Return (x, y) of the center of cell containing provided text 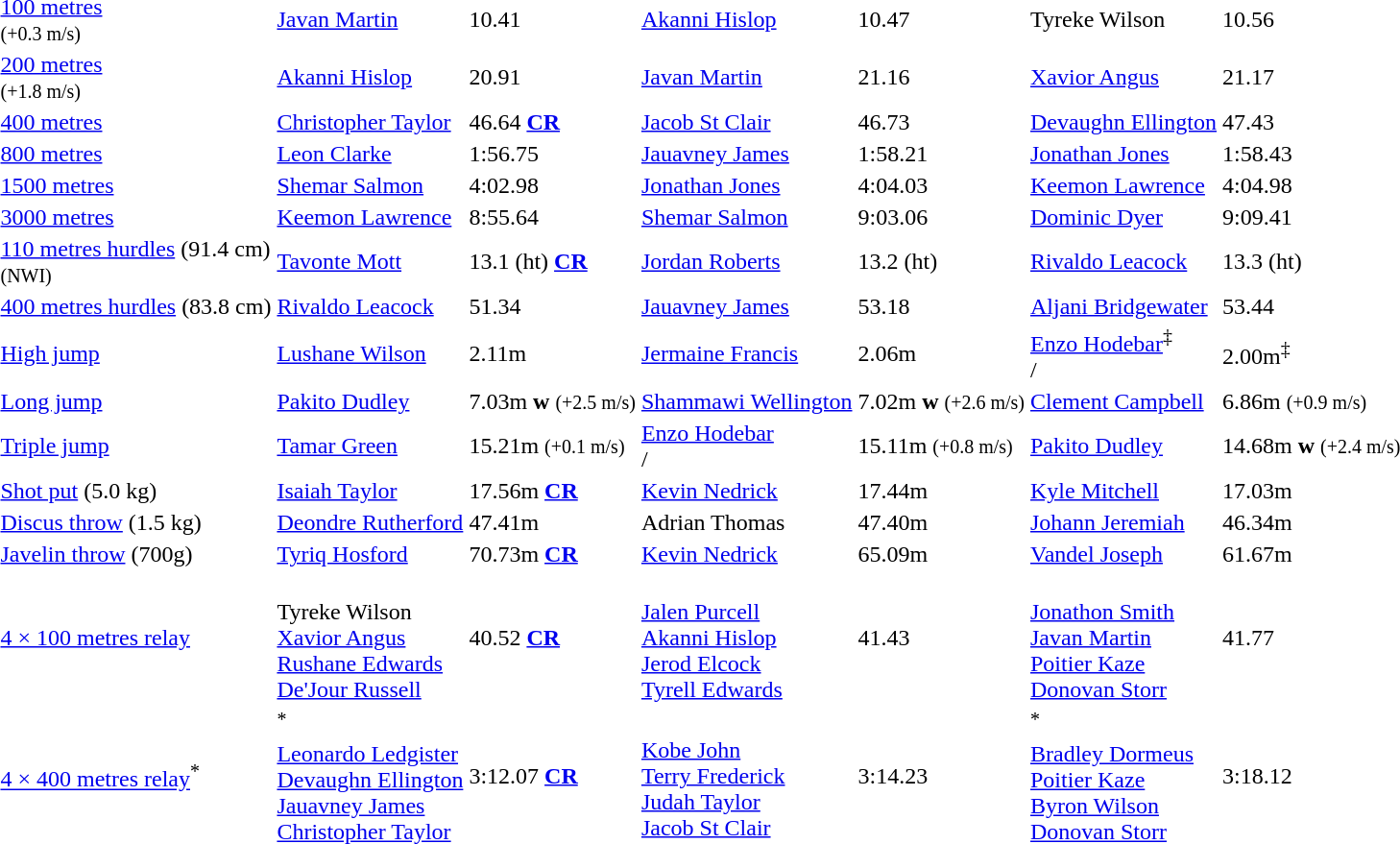
41.43 (941, 638)
2.11m (553, 353)
Jalen PurcellAkanni HislopJerod ElcockTyrell Edwards (747, 638)
Tamar Green (371, 446)
15.21m (+0.1 m/s) (553, 446)
20.91 (553, 77)
1:58.21 (941, 154)
Enzo Hodebar / (747, 446)
Dominic Dyer (1123, 217)
7.03m w (+2.5 m/s) (553, 401)
Christopher Taylor (371, 122)
47.41m (553, 522)
15.11m (+0.8 m/s) (941, 446)
Aljani Bridgewater (1123, 306)
13.2 (ht) (941, 261)
Javan Martin (747, 77)
8:55.64 (553, 217)
Devaughn Ellington (1123, 122)
Shammawi Wellington (747, 401)
Akanni Hislop (371, 77)
Jonathon SmithJavan MartinPoitier KazeDonovan Storr (1123, 638)
Adrian Thomas (747, 522)
47.40m (941, 522)
53.18 (941, 306)
46.64 CR (553, 122)
4:04.03 (941, 185)
Deondre Rutherford (371, 522)
Jermaine Francis (747, 353)
46.73 (941, 122)
Tyreke WilsonXavior AngusRushane EdwardsDe'Jour Russell (371, 638)
4:02.98 (553, 185)
40.52 CR (553, 638)
65.09m (941, 554)
Clement Campbell (1123, 401)
Vandel Joseph (1123, 554)
Tavonte Mott (371, 261)
Xavior Angus (1123, 77)
Lushane Wilson (371, 353)
17.44m (941, 491)
9:03.06 (941, 217)
13.1 (ht) CR (553, 261)
Johann Jeremiah (1123, 522)
2.06m (941, 353)
70.73m CR (553, 554)
17.56m CR (553, 491)
Leon Clarke (371, 154)
Isaiah Taylor (371, 491)
Tyriq Hosford (371, 554)
51.34 (553, 306)
Jordan Roberts (747, 261)
Jacob St Clair (747, 122)
7.02m w (+2.6 m/s) (941, 401)
Enzo Hodebar‡ / (1123, 353)
Kyle Mitchell (1123, 491)
21.16 (941, 77)
1:56.75 (553, 154)
